Output the [x, y] coordinate of the center of the cell containing the given text.  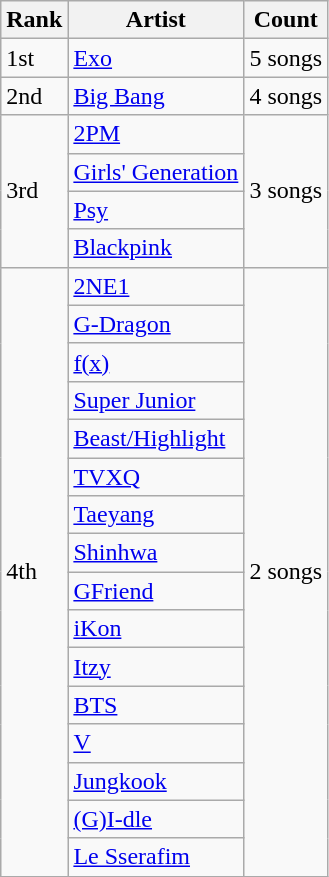
3rd [34, 191]
Big Bang [156, 96]
2 songs [286, 572]
Itzy [156, 667]
Count [286, 20]
Girls' Generation [156, 172]
iKon [156, 629]
Rank [34, 20]
4th [34, 572]
4 songs [286, 96]
Psy [156, 210]
1st [34, 58]
Super Junior [156, 400]
Le Sserafim [156, 857]
2nd [34, 96]
Beast/Highlight [156, 438]
Jungkook [156, 781]
G-Dragon [156, 324]
(G)I-dle [156, 819]
f(x) [156, 362]
V [156, 743]
2PM [156, 134]
Shinhwa [156, 553]
Blackpink [156, 248]
Exo [156, 58]
5 songs [286, 58]
BTS [156, 705]
2NE1 [156, 286]
Artist [156, 20]
TVXQ [156, 477]
3 songs [286, 191]
GFriend [156, 591]
Taeyang [156, 515]
